Provide the [X, Y] coordinate of the cell's center where the given text is located.  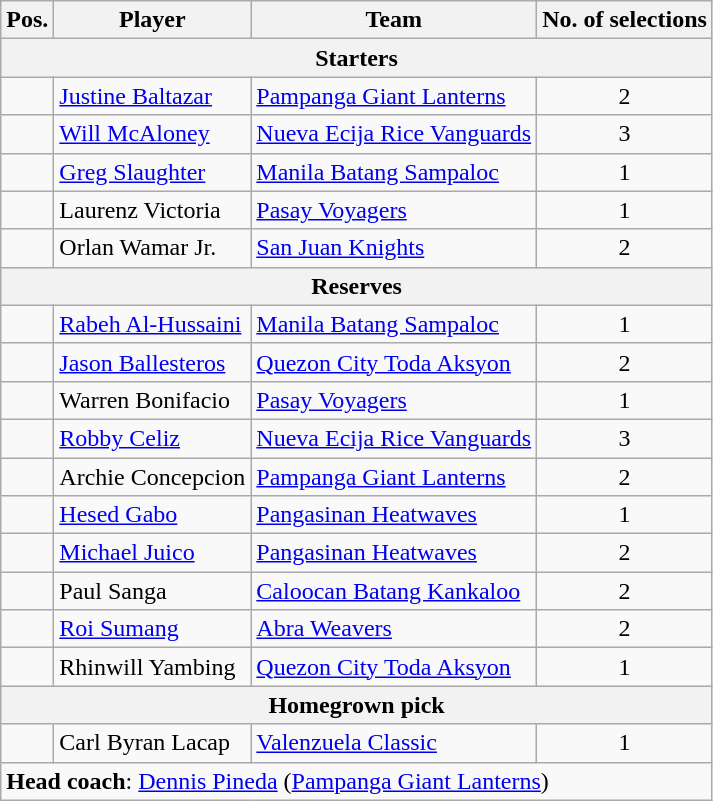
Roi Sumang [152, 629]
No. of selections [625, 20]
Warren Bonifacio [152, 400]
Orlan Wamar Jr. [152, 248]
Will McAloney [152, 134]
Laurenz Victoria [152, 210]
Greg Slaughter [152, 172]
San Juan Knights [394, 248]
Archie Concepcion [152, 477]
Pos. [28, 20]
Valenzuela Classic [394, 743]
Paul Sanga [152, 591]
Rabeh Al-Hussaini [152, 324]
Caloocan Batang Kankaloo [394, 591]
Rhinwill Yambing [152, 667]
Jason Ballesteros [152, 362]
Starters [357, 58]
Hesed Gabo [152, 515]
Team [394, 20]
Head coach: Dennis Pineda (Pampanga Giant Lanterns) [357, 781]
Homegrown pick [357, 705]
Reserves [357, 286]
Michael Juico [152, 553]
Abra Weavers [394, 629]
Justine Baltazar [152, 96]
Carl Byran Lacap [152, 743]
Robby Celiz [152, 438]
Player [152, 20]
